Provide the (x, y) coordinate of the cell's center where the given text is located.  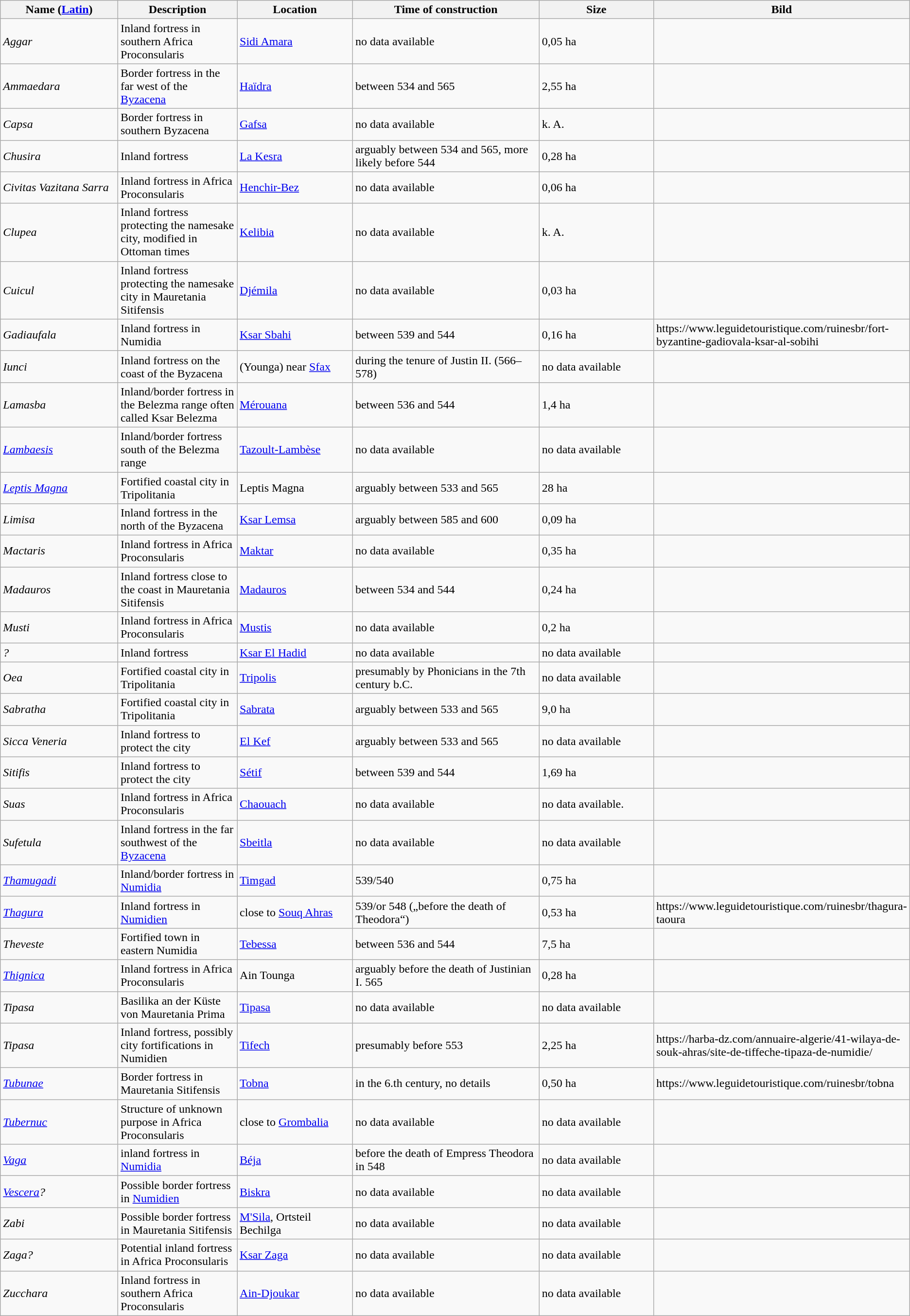
539/540 (446, 880)
arguably before the death of Justinian I. 565 (446, 976)
(Younga) near Sfax (295, 367)
no data available. (596, 804)
Inland fortress in the far southwest of the Byzacena (177, 842)
Tripolis (295, 678)
Inland fortress on the coast of the Byzacena (177, 367)
Tubunae (59, 1084)
inland fortress in Numidia (177, 1160)
Haïdra (295, 86)
Possible border fortress in Numidien (177, 1192)
Structure of unknown purpose in Africa Proconsularis (177, 1122)
0,05 ha (596, 41)
during the tenure of Justin II. (566–578) (446, 367)
Vaga (59, 1160)
Sidi Amara (295, 41)
Tobna (295, 1084)
Ksar Zaga (295, 1255)
9,0 ha (596, 709)
Size (596, 10)
0,2 ha (596, 627)
Zaga? (59, 1255)
Lamasba (59, 405)
between 534 and 565 (446, 86)
Mactaris (59, 551)
El Kef (295, 741)
Possible border fortress in Mauretania Sitifensis (177, 1224)
Chaouach (295, 804)
Gadiaufala (59, 335)
Kelibia (295, 232)
La Kesra (295, 156)
0,09 ha (596, 519)
Iunci (59, 367)
Border fortress in the far west of the Byzacena (177, 86)
Tazoult-Lambèse (295, 449)
Sétif (295, 772)
Potential inland fortress in Africa Proconsularis (177, 1255)
Djémila (295, 290)
Ksar Sbahi (295, 335)
https://www.leguidetouristique.com/ruinesbr/fort-byzantine-gadiovala-ksar-al-sobihi (782, 335)
7,5 ha (596, 943)
0,16 ha (596, 335)
Mustis (295, 627)
0,75 ha (596, 880)
arguably between 534 and 565, more likely before 544 (446, 156)
Border fortress in Mauretania Sitifensis (177, 1084)
0,50 ha (596, 1084)
1,69 ha (596, 772)
Chusira (59, 156)
Time of construction (446, 10)
Thignica (59, 976)
Inland fortress in the north of the Byzacena (177, 519)
Inland fortress protecting the namesake city, modified in Ottoman times (177, 232)
0,35 ha (596, 551)
Border fortress in southern Byzacena (177, 124)
Béja (295, 1160)
Capsa (59, 124)
https://www.leguidetouristique.com/ruinesbr/tobna (782, 1084)
0,06 ha (596, 188)
Sicca Veneria (59, 741)
Cuicul (59, 290)
arguably between 585 and 600 (446, 519)
Inland/border fortress south of the Belezma range (177, 449)
0,24 ha (596, 589)
Bild (782, 10)
Inland fortress, possibly city fortifications in Numidien (177, 1046)
Ksar Lemsa (295, 519)
Oea (59, 678)
0,53 ha (596, 912)
Sabratha (59, 709)
Inland fortress in Numidien (177, 912)
Inland fortress in Numidia (177, 335)
before the death of Empress Theodora in 548 (446, 1160)
Zucchara (59, 1293)
1,4 ha (596, 405)
Inland/border fortress in the Belezma range often called Ksar Belezma (177, 405)
539/or 548 („before the death of Theodora“) (446, 912)
Inland fortress protecting the namesake city in Mauretania Sitifensis (177, 290)
Maktar (295, 551)
Musti (59, 627)
2,25 ha (596, 1046)
Sitifis (59, 772)
Ain-Djoukar (295, 1293)
between 534 and 544 (446, 589)
? (59, 653)
https://harba-dz.com/annuaire-algerie/41-wilaya-de-souk-ahras/site-de-tiffeche-tipaza-de-numidie/ (782, 1046)
in the 6.th century, no details (446, 1084)
Location (295, 10)
Ain Tounga (295, 976)
M'Sila, Ortsteil Bechilga (295, 1224)
Vescera? (59, 1192)
Thagura (59, 912)
Aggar (59, 41)
Theveste (59, 943)
28 ha (596, 487)
Biskra (295, 1192)
Sufetula (59, 842)
close to Souq Ahras (295, 912)
Tifech (295, 1046)
close to Grombalia (295, 1122)
Gafsa (295, 124)
Fortified town in eastern Numidia (177, 943)
Lambaesis (59, 449)
Ammaedara (59, 86)
Mérouana (295, 405)
Zabi (59, 1224)
Sabrata (295, 709)
Inland fortress close to the coast in Mauretania Sitifensis (177, 589)
Ksar El Hadid (295, 653)
Suas (59, 804)
Limisa (59, 519)
Tebessa (295, 943)
Sbeitla (295, 842)
Basilika an der Küste von Mauretania Prima (177, 1007)
Henchir-Bez (295, 188)
https://www.leguidetouristique.com/ruinesbr/thagura-taoura (782, 912)
Thamugadi (59, 880)
presumably by Phonicians in the 7th century b.C. (446, 678)
Description (177, 10)
presumably before 553 (446, 1046)
Name (Latin) (59, 10)
Civitas Vazitana Sarra (59, 188)
Clupea (59, 232)
2,55 ha (596, 86)
Tubernuc (59, 1122)
Timgad (295, 880)
0,03 ha (596, 290)
Inland/border fortress in Numidia (177, 880)
